Determine the [X, Y] coordinate at the center of the cell enclosing the given text.  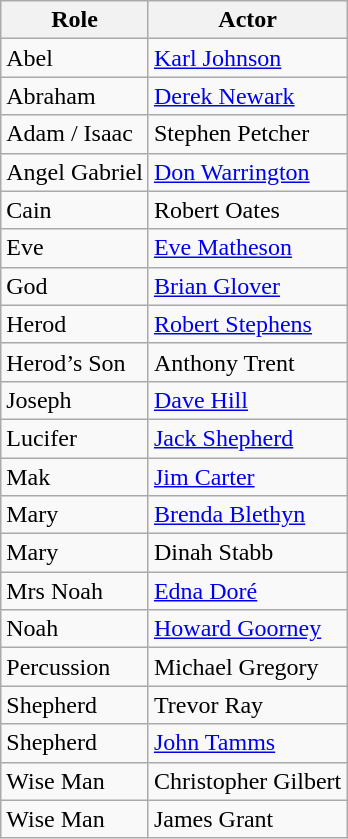
Actor [247, 20]
John Tamms [247, 743]
Don Warrington [247, 172]
Jack Shepherd [247, 438]
Cain [75, 210]
Mrs Noah [75, 591]
Jim Carter [247, 477]
Abel [75, 58]
Robert Oates [247, 210]
Abraham [75, 96]
Christopher Gilbert [247, 781]
Eve [75, 248]
Lucifer [75, 438]
Brenda Blethyn [247, 515]
Robert Stephens [247, 324]
Dave Hill [247, 400]
Dinah Stabb [247, 553]
Herod [75, 324]
Role [75, 20]
Brian Glover [247, 286]
God [75, 286]
Edna Doré [247, 591]
Mak [75, 477]
Herod’s Son [75, 362]
Joseph [75, 400]
Noah [75, 629]
Derek Newark [247, 96]
Howard Goorney [247, 629]
Karl Johnson [247, 58]
Anthony Trent [247, 362]
Adam / Isaac [75, 134]
Angel Gabriel [75, 172]
James Grant [247, 819]
Percussion [75, 667]
Michael Gregory [247, 667]
Eve Matheson [247, 248]
Trevor Ray [247, 705]
Stephen Petcher [247, 134]
